Find where the given text appears and provide that cell's center as [x, y] coordinate. 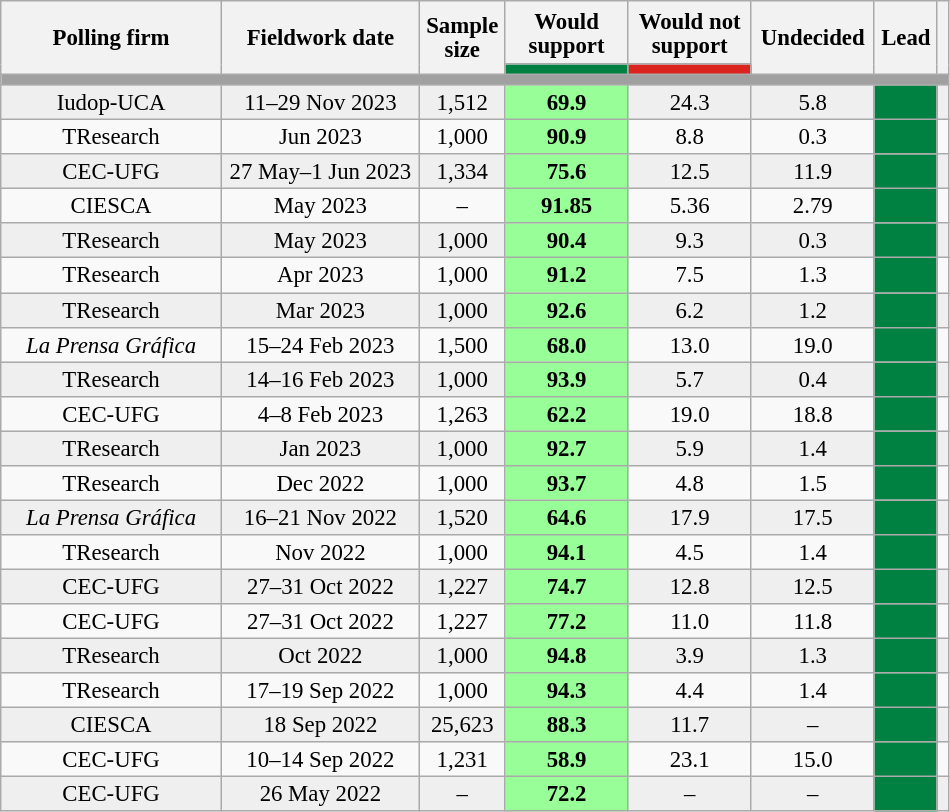
Polling firm [112, 38]
17–19 Sep 2022 [320, 690]
15–24 Feb 2023 [320, 344]
5.9 [690, 448]
23.1 [690, 760]
68.0 [566, 344]
Iudop-UCA [112, 102]
Jan 2023 [320, 448]
90.4 [566, 242]
10–14 Sep 2022 [320, 760]
64.6 [566, 518]
18 Sep 2022 [320, 726]
91.2 [566, 276]
69.9 [566, 102]
93.7 [566, 484]
Fieldwork date [320, 38]
0.4 [812, 380]
5.8 [812, 102]
14–16 Feb 2023 [320, 380]
93.9 [566, 380]
2.79 [812, 206]
91.85 [566, 206]
Would support [566, 32]
72.2 [566, 794]
90.9 [566, 138]
Oct 2022 [320, 656]
5.7 [690, 380]
75.6 [566, 172]
1,263 [462, 414]
17.5 [812, 518]
Mar 2023 [320, 310]
11.0 [690, 622]
Lead [906, 38]
Would not support [690, 32]
17.9 [690, 518]
4–8 Feb 2023 [320, 414]
Nov 2022 [320, 552]
13.0 [690, 344]
94.1 [566, 552]
25,623 [462, 726]
1,520 [462, 518]
Apr 2023 [320, 276]
1,512 [462, 102]
5.36 [690, 206]
58.9 [566, 760]
26 May 2022 [320, 794]
11.7 [690, 726]
94.3 [566, 690]
7.5 [690, 276]
1,500 [462, 344]
11–29 Nov 2023 [320, 102]
92.7 [566, 448]
15.0 [812, 760]
1.5 [812, 484]
4.4 [690, 690]
3.9 [690, 656]
88.3 [566, 726]
62.2 [566, 414]
74.7 [566, 586]
4.5 [690, 552]
Undecided [812, 38]
94.8 [566, 656]
1.2 [812, 310]
12.8 [690, 586]
9.3 [690, 242]
Jun 2023 [320, 138]
77.2 [566, 622]
16–21 Nov 2022 [320, 518]
11.8 [812, 622]
1,231 [462, 760]
18.8 [812, 414]
Dec 2022 [320, 484]
92.6 [566, 310]
24.3 [690, 102]
1,334 [462, 172]
8.8 [690, 138]
Samplesize [462, 38]
11.9 [812, 172]
27 May–1 Jun 2023 [320, 172]
6.2 [690, 310]
4.8 [690, 484]
